Pinpoint the cell where the given text exists, returning its (X, Y) midpoint coordinate. 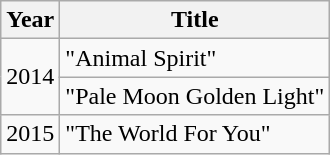
"The World For You" (195, 134)
"Pale Moon Golden Light" (195, 96)
2015 (30, 134)
Title (195, 20)
2014 (30, 77)
Year (30, 20)
"Animal Spirit" (195, 58)
